Extract the [x, y] coordinate from the center of the cell holding the provided text.  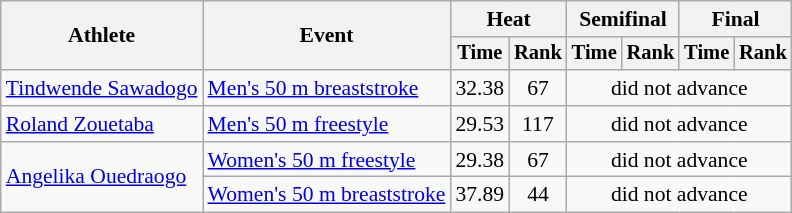
Final [735, 19]
Women's 50 m breaststroke [327, 195]
29.38 [480, 160]
Angelika Ouedraogo [102, 178]
Tindwende Sawadogo [102, 88]
Semifinal [623, 19]
Roland Zouetaba [102, 124]
29.53 [480, 124]
Athlete [102, 36]
Men's 50 m breaststroke [327, 88]
Event [327, 36]
37.89 [480, 195]
32.38 [480, 88]
Heat [508, 19]
Women's 50 m freestyle [327, 160]
117 [538, 124]
Men's 50 m freestyle [327, 124]
44 [538, 195]
